Pinpoint the cell where the given text exists, returning its [X, Y] midpoint coordinate. 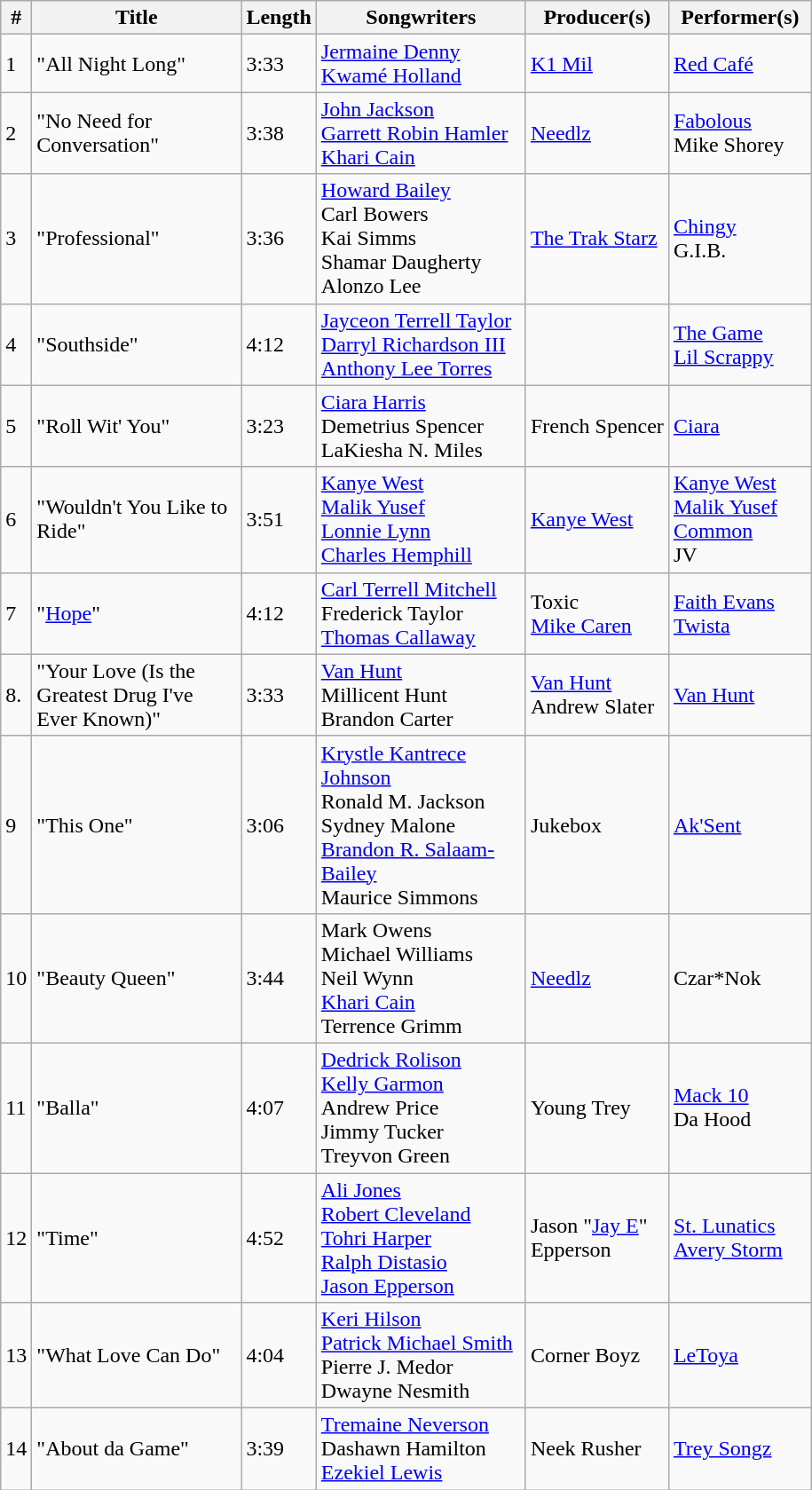
FabolousMike Shorey [740, 133]
12 [16, 1238]
"Southside" [137, 344]
"Time" [137, 1238]
Ciara [740, 426]
Keri HilsonPatrick Michael SmithPierre J. MedorDwayne Nesmith [421, 1356]
5 [16, 426]
Neek Rusher [596, 1449]
"What Love Can Do" [137, 1356]
Jason "Jay E" Epperson [596, 1238]
The Trak Starz [596, 239]
11 [16, 1108]
Faith EvansTwista [740, 613]
Performer(s) [740, 18]
Van HuntMillicent HuntBrandon Carter [421, 695]
French Spencer [596, 426]
John JacksonGarrett Robin HamlerKhari Cain [421, 133]
LeToya [740, 1356]
Ciara HarrisDemetrius SpencerLaKiesha N. Miles [421, 426]
ChingyG.I.B. [740, 239]
3:51 [279, 520]
4:07 [279, 1108]
Van Hunt [740, 695]
The GameLil Scrappy [740, 344]
13 [16, 1356]
K1 Mil [596, 64]
14 [16, 1449]
Jermaine DennyKwamé Holland [421, 64]
Kanye WestMalik YusefCommonJV [740, 520]
4 [16, 344]
"No Need for Conversation" [137, 133]
4:52 [279, 1238]
7 [16, 613]
3 [16, 239]
"Balla" [137, 1108]
Producer(s) [596, 18]
Kanye WestMalik YusefLonnie LynnCharles Hemphill [421, 520]
3:39 [279, 1449]
3:23 [279, 426]
Title [137, 18]
Jukebox [596, 824]
"About da Game" [137, 1449]
"Beauty Queen" [137, 978]
10 [16, 978]
"Professional" [137, 239]
"Wouldn't You Like to Ride" [137, 520]
Howard BaileyCarl BowersKai SimmsShamar DaughertyAlonzo Lee [421, 239]
Jayceon Terrell TaylorDarryl Richardson IIIAnthony Lee Torres [421, 344]
3:38 [279, 133]
Van HuntAndrew Slater [596, 695]
Carl Terrell MitchellFrederick TaylorThomas Callaway [421, 613]
9 [16, 824]
Young Trey [596, 1108]
"This One" [137, 824]
6 [16, 520]
Krystle Kantrece JohnsonRonald M. JacksonSydney MaloneBrandon R. Salaam-BaileyMaurice Simmons [421, 824]
8. [16, 695]
Mack 10Da Hood [740, 1108]
Songwriters [421, 18]
"Roll Wit' You" [137, 426]
Trey Songz [740, 1449]
2 [16, 133]
Red Café [740, 64]
3:06 [279, 824]
Czar*Nok [740, 978]
"Hope" [137, 613]
Mark OwensMichael WilliamsNeil WynnKhari CainTerrence Grimm [421, 978]
Ali JonesRobert ClevelandTohri HarperRalph DistasioJason Epperson [421, 1238]
1 [16, 64]
ToxicMike Caren [596, 613]
# [16, 18]
Corner Boyz [596, 1356]
3:36 [279, 239]
Dedrick RolisonKelly GarmonAndrew PriceJimmy TuckerTreyvon Green [421, 1108]
3:44 [279, 978]
Ak'Sent [740, 824]
Length [279, 18]
"Your Love (Is the Greatest Drug I've Ever Known)" [137, 695]
"All Night Long" [137, 64]
Tremaine NeversonDashawn HamiltonEzekiel Lewis [421, 1449]
St. LunaticsAvery Storm [740, 1238]
Kanye West [596, 520]
4:04 [279, 1356]
